Identify which cell holds the provided text, then report its (x, y) central coordinate. 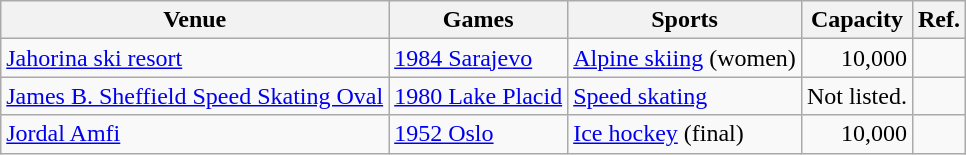
1952 Oslo (478, 134)
James B. Sheffield Speed Skating Oval (195, 96)
Sports (685, 20)
Ice hockey (final) (685, 134)
Jordal Amfi (195, 134)
Speed skating (685, 96)
Ref. (938, 20)
Not listed. (856, 96)
Jahorina ski resort (195, 58)
Alpine skiing (women) (685, 58)
1984 Sarajevo (478, 58)
1980 Lake Placid (478, 96)
Games (478, 20)
Venue (195, 20)
Capacity (856, 20)
